Scan for the cell matching the given text and deliver its (X, Y) coordinate at center. 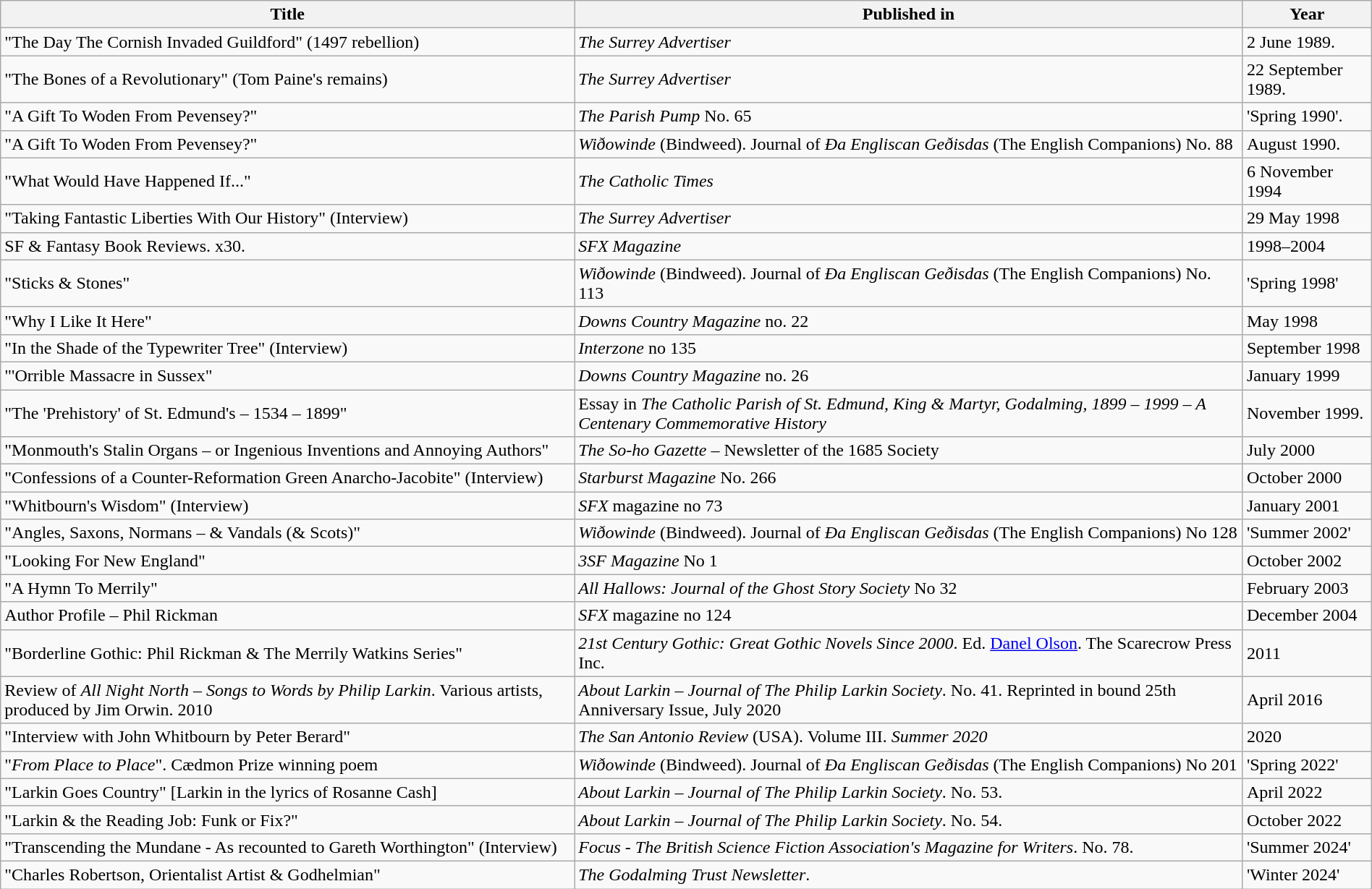
The San Antonio Review (USA). Volume III. Summer 2020 (909, 737)
July 2000 (1307, 451)
"Monmouth's Stalin Organs – or Ingenious Inventions and Annoying Authors" (288, 451)
Review of All Night North – Songs to Words by Philip Larkin. Various artists, produced by Jim Orwin. 2010 (288, 700)
"Sticks & Stones" (288, 284)
September 1998 (1307, 348)
"Larkin & the Reading Job: Funk or Fix?" (288, 820)
August 1990. (1307, 144)
21st Century Gothic: Great Gothic Novels Since 2000. Ed. Danel Olson. The Scarecrow Press Inc. (909, 652)
Wiðowinde (Bindweed). Journal of Ða Engliscan Geðisdas (The English Companions) No 201 (909, 765)
"Angles, Saxons, Normans – & Vandals (& Scots)" (288, 533)
"'Orrible Massacre in Sussex" (288, 375)
"Transcending the Mundane - As recounted to Gareth Worthington" (Interview) (288, 847)
Title (288, 14)
Author Profile – Phil Rickman (288, 616)
May 1998 (1307, 320)
2020 (1307, 737)
October 2022 (1307, 820)
'Winter 2024' (1307, 875)
Year (1307, 14)
'Summer 2024' (1307, 847)
January 2001 (1307, 506)
SF & Fantasy Book Reviews. x30. (288, 246)
"Larkin Goes Country" [Larkin in the lyrics of Rosanne Cash] (288, 792)
3SF Magazine No 1 (909, 561)
6 November 1994 (1307, 181)
29 May 1998 (1307, 218)
"Looking For New England" (288, 561)
October 2000 (1307, 478)
'Summer 2002' (1307, 533)
"The Day The Cornish Invaded Guildford" (1497 rebellion) (288, 42)
"Charles Robertson, Orientalist Artist & Godhelmian" (288, 875)
Wiðowinde (Bindweed). Journal of Ða Engliscan Geðisdas (The English Companions) No. 113 (909, 284)
SFX magazine no 73 (909, 506)
About Larkin – Journal of The Philip Larkin Society. No. 53. (909, 792)
"What Would Have Happened If..." (288, 181)
Downs Country Magazine no. 22 (909, 320)
SFX magazine no 124 (909, 616)
About Larkin – Journal of The Philip Larkin Society. No. 54. (909, 820)
"The Bones of a Revolutionary" (Tom Paine's remains) (288, 80)
About Larkin – Journal of The Philip Larkin Society. No. 41. Reprinted in bound 25th Anniversary Issue, July 2020 (909, 700)
'Spring 1998' (1307, 284)
Wiðowinde (Bindweed). Journal of Ða Engliscan Geðisdas (The English Companions) No 128 (909, 533)
The Parish Pump No. 65 (909, 116)
"Taking Fantastic Liberties With Our History" (Interview) (288, 218)
1998–2004 (1307, 246)
"In the Shade of the Typewriter Tree" (Interview) (288, 348)
2 June 1989. (1307, 42)
"The 'Prehistory' of St. Edmund's – 1534 – 1899" (288, 412)
All Hallows: Journal of the Ghost Story Society No 32 (909, 588)
The Godalming Trust Newsletter. (909, 875)
Wiðowinde (Bindweed). Journal of Ða Engliscan Geðisdas (The English Companions) No. 88 (909, 144)
Published in (909, 14)
"Interview with John Whitbourn by Peter Berard" (288, 737)
Focus - The British Science Fiction Association's Magazine for Writers. No. 78. (909, 847)
The So-ho Gazette – Newsletter of the 1685 Society (909, 451)
SFX Magazine (909, 246)
"From Place to Place". Cædmon Prize winning poem (288, 765)
"Whitbourn's Wisdom" (Interview) (288, 506)
"Confessions of a Counter-Reformation Green Anarcho-Jacobite" (Interview) (288, 478)
April 2016 (1307, 700)
February 2003 (1307, 588)
2011 (1307, 652)
October 2002 (1307, 561)
22 September 1989. (1307, 80)
"Borderline Gothic: Phil Rickman & The Merrily Watkins Series" (288, 652)
December 2004 (1307, 616)
Interzone no 135 (909, 348)
January 1999 (1307, 375)
Downs Country Magazine no. 26 (909, 375)
Starburst Magazine No. 266 (909, 478)
'Spring 2022' (1307, 765)
Essay in The Catholic Parish of St. Edmund, King & Martyr, Godalming, 1899 – 1999 – A Centenary Commemorative History (909, 412)
April 2022 (1307, 792)
"A Hymn To Merrily" (288, 588)
"Why I Like It Here" (288, 320)
November 1999. (1307, 412)
The Catholic Times (909, 181)
'Spring 1990'. (1307, 116)
